Search for the cell housing the specified text and yield its (x, y) center coordinate. 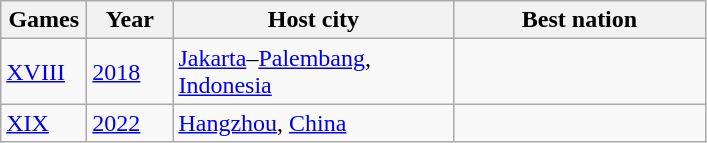
2018 (130, 72)
Jakarta–Palembang, Indonesia (314, 72)
Hangzhou, China (314, 123)
2022 (130, 123)
Year (130, 20)
XVIII (44, 72)
XIX (44, 123)
Games (44, 20)
Best nation (580, 20)
Host city (314, 20)
